Identify which cell holds the provided text, then report its (X, Y) central coordinate. 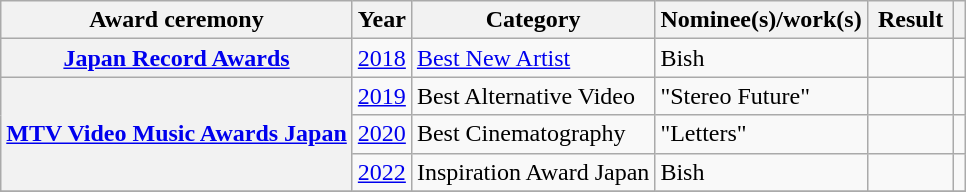
2018 (382, 58)
Best Alternative Video (532, 96)
Result (910, 20)
Best New Artist (532, 58)
2022 (382, 172)
Best Cinematography (532, 134)
MTV Video Music Awards Japan (177, 134)
Year (382, 20)
"Letters" (761, 134)
Nominee(s)/work(s) (761, 20)
"Stereo Future" (761, 96)
Category (532, 20)
2020 (382, 134)
2019 (382, 96)
Award ceremony (177, 20)
Japan Record Awards (177, 58)
Inspiration Award Japan (532, 172)
